Extract the [x, y] coordinate from the center of the cell holding the provided text.  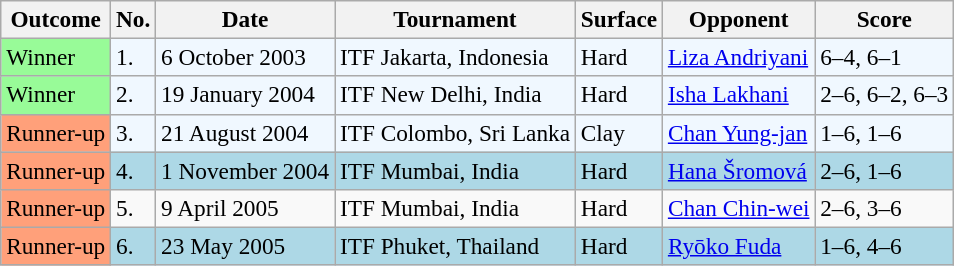
Date [246, 19]
2–6, 6–2, 6–3 [884, 95]
1 November 2004 [246, 170]
Isha Lakhani [738, 95]
ITF Jakarta, Indonesia [456, 57]
ITF Colombo, Sri Lanka [456, 133]
Hana Šromová [738, 170]
6–4, 6–1 [884, 57]
5. [134, 208]
6 October 2003 [246, 57]
Ryōko Fuda [738, 246]
ITF Phuket, Thailand [456, 246]
1–6, 4–6 [884, 246]
4. [134, 170]
3. [134, 133]
2–6, 3–6 [884, 208]
ITF New Delhi, India [456, 95]
1–6, 1–6 [884, 133]
Opponent [738, 19]
Outcome [56, 19]
Chan Chin-wei [738, 208]
Surface [618, 19]
Score [884, 19]
No. [134, 19]
23 May 2005 [246, 246]
1. [134, 57]
Clay [618, 133]
Tournament [456, 19]
6. [134, 246]
Liza Andriyani [738, 57]
9 April 2005 [246, 208]
Chan Yung-jan [738, 133]
2. [134, 95]
2–6, 1–6 [884, 170]
21 August 2004 [246, 133]
19 January 2004 [246, 95]
